Detect which cell encompasses the target text, then output its [x, y] center coordinate. 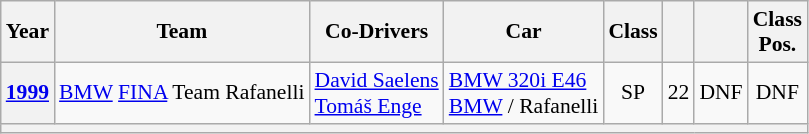
David Saelens Tomáš Enge [377, 92]
Co-Drivers [377, 32]
Class [632, 32]
Car [524, 32]
ClassPos. [778, 32]
BMW FINA Team Rafanelli [182, 92]
22 [679, 92]
SP [632, 92]
Year [28, 32]
Team [182, 32]
BMW 320i E46BMW / Rafanelli [524, 92]
1999 [28, 92]
